Locate the cell with the specified text and output its [x, y] center coordinate. 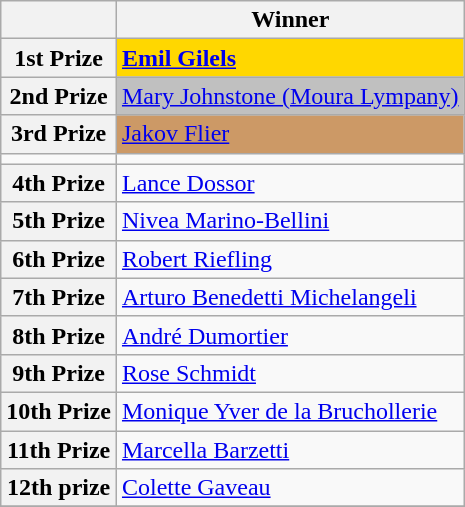
Lance Dossor [290, 183]
11th Prize [59, 449]
Marcella Barzetti [290, 449]
6th Prize [59, 259]
Robert Riefling [290, 259]
4th Prize [59, 183]
7th Prize [59, 297]
2nd Prize [59, 96]
12th prize [59, 488]
Rose Schmidt [290, 373]
Arturo Benedetti Michelangeli [290, 297]
Monique Yver de la Bruchollerie [290, 411]
Nivea Marino-Bellini [290, 221]
Emil Gilels [290, 58]
9th Prize [59, 373]
5th Prize [59, 221]
10th Prize [59, 411]
8th Prize [59, 335]
Winner [290, 20]
1st Prize [59, 58]
Mary Johnstone (Moura Lympany) [290, 96]
Colette Gaveau [290, 488]
André Dumortier [290, 335]
3rd Prize [59, 134]
Jakov Flier [290, 134]
